Find where the given text appears and provide that cell's center as [x, y] coordinate. 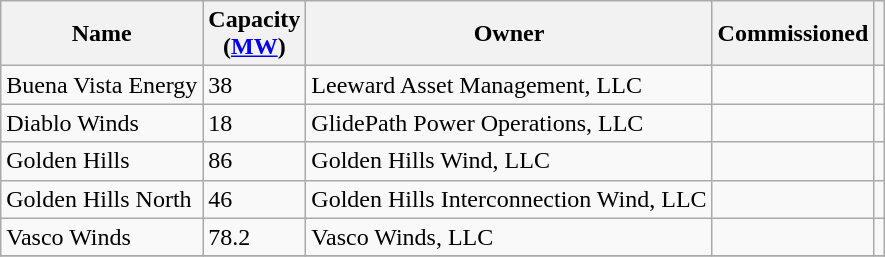
78.2 [254, 237]
Buena Vista Energy [102, 85]
Name [102, 34]
Vasco Winds [102, 237]
46 [254, 199]
18 [254, 123]
86 [254, 161]
Capacity (MW) [254, 34]
Vasco Winds, LLC [509, 237]
Golden Hills Interconnection Wind, LLC [509, 199]
Owner [509, 34]
Golden Hills Wind, LLC [509, 161]
Golden Hills North [102, 199]
Leeward Asset Management, LLC [509, 85]
Golden Hills [102, 161]
38 [254, 85]
Diablo Winds [102, 123]
GlidePath Power Operations, LLC [509, 123]
Commissioned [793, 34]
